Capture the cell that displays the provided text and extract its [X, Y] central coordinate. 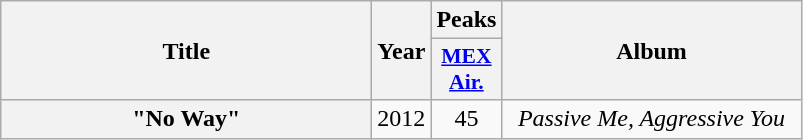
Passive Me, Aggressive You [652, 119]
Peaks [466, 20]
MEXAir. [466, 70]
2012 [402, 119]
45 [466, 119]
Album [652, 50]
Year [402, 50]
Title [186, 50]
"No Way" [186, 119]
